From the cell containing the given text, extract its center point as (x, y) coordinate. 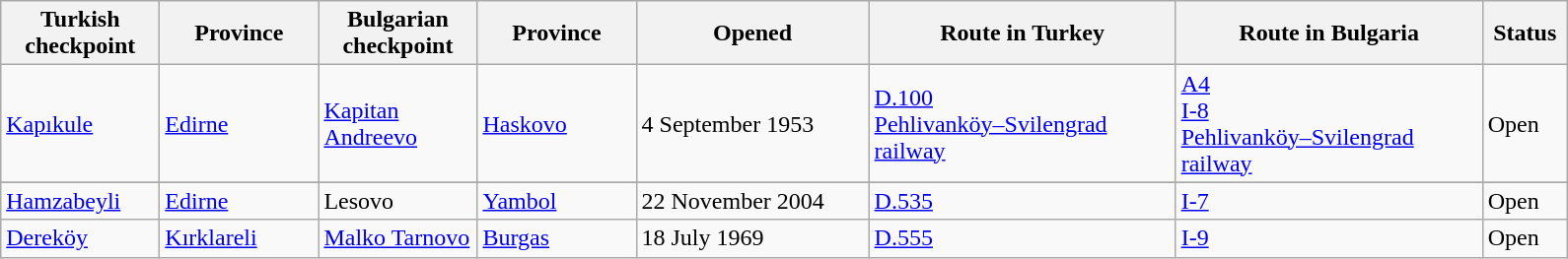
Malko Tarnovo (398, 238)
D.100Pehlivanköy–Svilengrad railway (1022, 124)
Burgas (556, 238)
Kapitan Andreevo (398, 124)
Kapıkule (81, 124)
Yambol (556, 201)
I-7 (1329, 201)
D.535 (1022, 201)
D.555 (1022, 238)
Bulgarian checkpoint (398, 33)
Kırklareli (239, 238)
I-9 (1329, 238)
Route in Bulgaria (1329, 33)
Lesovo (398, 201)
Dereköy (81, 238)
Status (1525, 33)
A4 I-8Pehlivanköy–Svilengrad railway (1329, 124)
Hamzabeyli (81, 201)
4 September 1953 (752, 124)
18 July 1969 (752, 238)
Route in Turkey (1022, 33)
Haskovo (556, 124)
Opened (752, 33)
Turkish checkpoint (81, 33)
22 November 2004 (752, 201)
